Capture the cell that displays the provided text and extract its (X, Y) central coordinate. 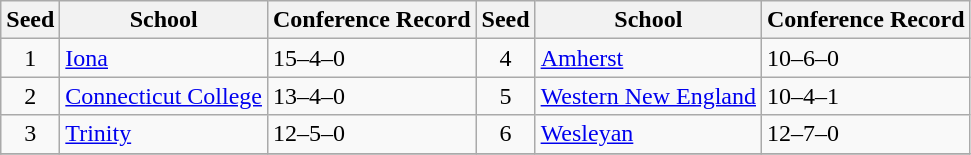
3 (30, 134)
5 (506, 96)
4 (506, 58)
12–7–0 (866, 134)
Iona (164, 58)
15–4–0 (372, 58)
Western New England (648, 96)
10–6–0 (866, 58)
Trinity (164, 134)
6 (506, 134)
1 (30, 58)
10–4–1 (866, 96)
Connecticut College (164, 96)
13–4–0 (372, 96)
Wesleyan (648, 134)
Amherst (648, 58)
2 (30, 96)
12–5–0 (372, 134)
